Scan for the cell matching the given text and deliver its (X, Y) coordinate at center. 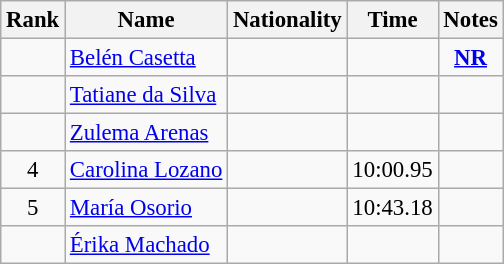
Rank (33, 20)
Time (392, 20)
Tatiane da Silva (146, 95)
Zulema Arenas (146, 133)
María Osorio (146, 208)
5 (33, 208)
10:00.95 (392, 170)
Carolina Lozano (146, 170)
Belén Casetta (146, 58)
NR (470, 58)
4 (33, 170)
10:43.18 (392, 208)
Érika Machado (146, 245)
Nationality (288, 20)
Notes (470, 20)
Name (146, 20)
